Return [x, y] of the center of cell containing provided text 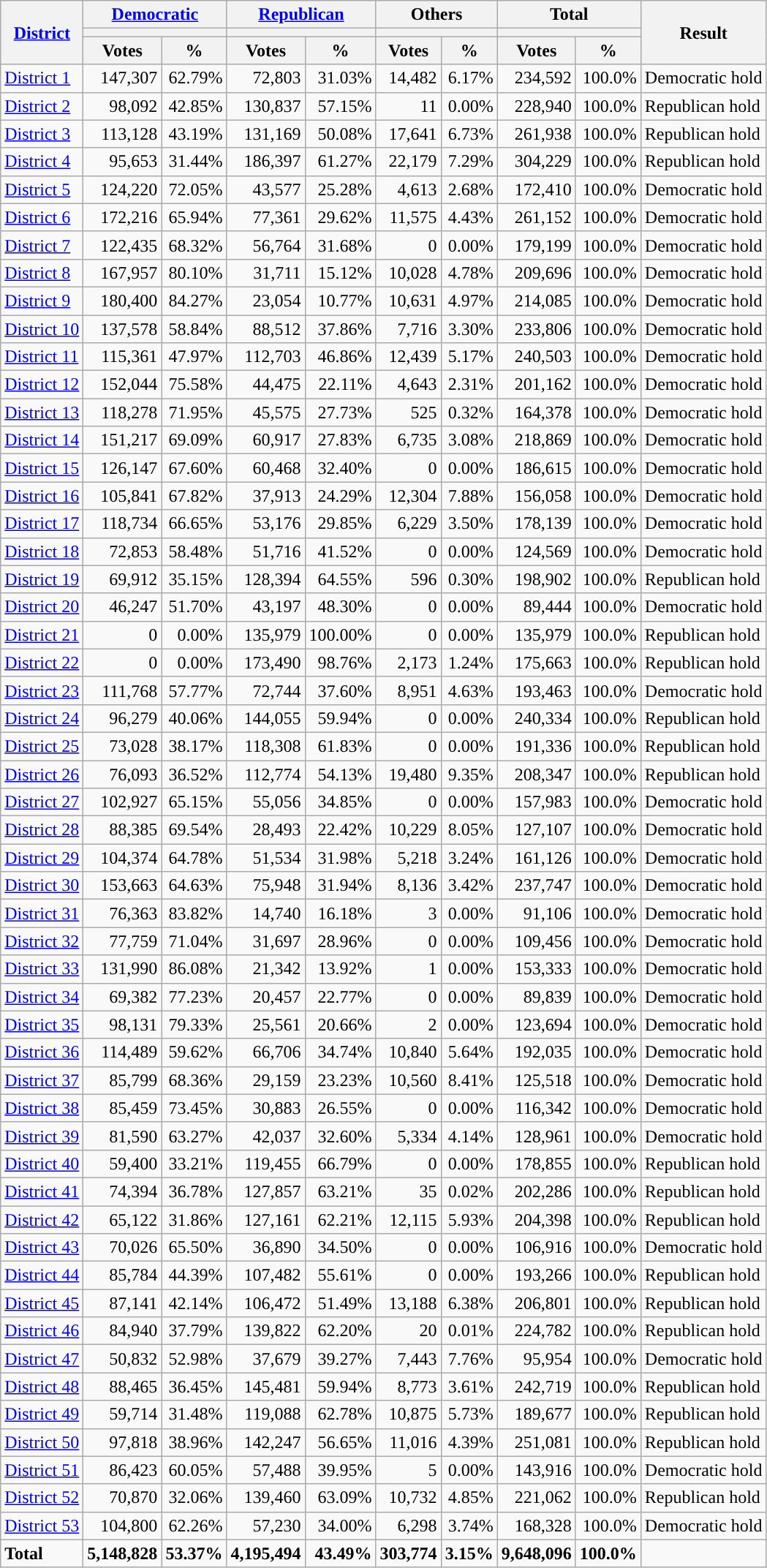
73,028 [123, 746]
109,456 [537, 941]
66,706 [266, 1052]
District 21 [42, 635]
4,643 [408, 385]
173,490 [266, 663]
63.09% [341, 1498]
11,016 [408, 1442]
6.73% [469, 134]
4.43% [469, 217]
208,347 [537, 774]
51,534 [266, 858]
43.49% [341, 1553]
112,774 [266, 774]
115,361 [123, 357]
35 [408, 1191]
113,128 [123, 134]
8.05% [469, 830]
District 19 [42, 579]
District 44 [42, 1275]
4.14% [469, 1136]
10,840 [408, 1052]
District 20 [42, 607]
102,927 [123, 802]
157,983 [537, 802]
7.88% [469, 496]
48.30% [341, 607]
12,304 [408, 496]
59,714 [123, 1414]
3 [408, 913]
91,106 [537, 913]
District 29 [42, 858]
98.76% [341, 663]
1 [408, 969]
0.01% [469, 1331]
10,229 [408, 830]
19,480 [408, 774]
4.97% [469, 301]
27.73% [341, 412]
6,735 [408, 440]
152,044 [123, 385]
193,463 [537, 690]
71.04% [194, 941]
36.52% [194, 774]
31.94% [341, 886]
63.27% [194, 1136]
District 6 [42, 217]
304,229 [537, 162]
116,342 [537, 1108]
261,938 [537, 134]
District 52 [42, 1498]
12,115 [408, 1219]
303,774 [408, 1553]
10.77% [341, 301]
District 2 [42, 106]
8,773 [408, 1387]
10,028 [408, 273]
70,026 [123, 1248]
64.55% [341, 579]
4.39% [469, 1442]
156,058 [537, 496]
124,220 [123, 189]
76,363 [123, 913]
31,697 [266, 941]
District 35 [42, 1025]
16.18% [341, 913]
86,423 [123, 1470]
68.36% [194, 1080]
85,459 [123, 1108]
5,218 [408, 858]
District 31 [42, 913]
10,560 [408, 1080]
2.31% [469, 385]
8,136 [408, 886]
65.15% [194, 802]
23.23% [341, 1080]
3.74% [469, 1526]
71.95% [194, 412]
77,759 [123, 941]
34.50% [341, 1248]
85,784 [123, 1275]
42.85% [194, 106]
77,361 [266, 217]
37.86% [341, 328]
District 40 [42, 1164]
76,093 [123, 774]
104,374 [123, 858]
50.08% [341, 134]
137,578 [123, 328]
28,493 [266, 830]
34.85% [341, 802]
33.21% [194, 1164]
5.64% [469, 1052]
153,663 [123, 886]
7,716 [408, 328]
31.86% [194, 1219]
62.79% [194, 78]
5,148,828 [123, 1553]
District 26 [42, 774]
7.76% [469, 1359]
58.84% [194, 328]
District 50 [42, 1442]
51,716 [266, 551]
60,917 [266, 440]
District 15 [42, 468]
139,460 [266, 1498]
51.70% [194, 607]
District 23 [42, 690]
Result [703, 32]
202,286 [537, 1191]
72,803 [266, 78]
45,575 [266, 412]
118,308 [266, 746]
District 45 [42, 1303]
32.06% [194, 1498]
63.21% [341, 1191]
20.66% [341, 1025]
23,054 [266, 301]
172,410 [537, 189]
57,230 [266, 1526]
3.15% [469, 1553]
5.73% [469, 1414]
District 36 [42, 1052]
42.14% [194, 1303]
191,336 [537, 746]
9,648,096 [537, 1553]
29,159 [266, 1080]
74,394 [123, 1191]
5.93% [469, 1219]
81,590 [123, 1136]
District [42, 32]
0.30% [469, 579]
240,503 [537, 357]
24.29% [341, 496]
37.79% [194, 1331]
District 48 [42, 1387]
85,799 [123, 1080]
2 [408, 1025]
193,266 [537, 1275]
31.44% [194, 162]
88,512 [266, 328]
7,443 [408, 1359]
119,088 [266, 1414]
34.74% [341, 1052]
130,837 [266, 106]
District 12 [42, 385]
43,197 [266, 607]
122,435 [123, 245]
167,957 [123, 273]
36,890 [266, 1248]
District 46 [42, 1331]
3.24% [469, 858]
District 53 [42, 1526]
61.83% [341, 746]
District 3 [42, 134]
31,711 [266, 273]
26.55% [341, 1108]
119,455 [266, 1164]
15.12% [341, 273]
67.60% [194, 468]
38.96% [194, 1442]
234,592 [537, 78]
0.02% [469, 1191]
118,278 [123, 412]
District 47 [42, 1359]
Democratic [155, 15]
43,577 [266, 189]
2,173 [408, 663]
221,062 [537, 1498]
237,747 [537, 886]
3.08% [469, 440]
District 49 [42, 1414]
28.96% [341, 941]
180,400 [123, 301]
43.19% [194, 134]
198,902 [537, 579]
44,475 [266, 385]
68.32% [194, 245]
206,801 [537, 1303]
201,162 [537, 385]
153,333 [537, 969]
District 10 [42, 328]
57,488 [266, 1470]
District 30 [42, 886]
79.33% [194, 1025]
31.68% [341, 245]
596 [408, 579]
125,518 [537, 1080]
4.85% [469, 1498]
214,085 [537, 301]
25,561 [266, 1025]
5 [408, 1470]
District 33 [42, 969]
72.05% [194, 189]
144,055 [266, 718]
District 34 [42, 997]
89,444 [537, 607]
52.98% [194, 1359]
224,782 [537, 1331]
22.42% [341, 830]
147,307 [123, 78]
107,482 [266, 1275]
128,961 [537, 1136]
104,800 [123, 1526]
204,398 [537, 1219]
127,161 [266, 1219]
151,217 [123, 440]
8,951 [408, 690]
97,818 [123, 1442]
6.17% [469, 78]
145,481 [266, 1387]
4,195,494 [266, 1553]
22.77% [341, 997]
186,397 [266, 162]
46,247 [123, 607]
55.61% [341, 1275]
64.63% [194, 886]
31.98% [341, 858]
District 8 [42, 273]
111,768 [123, 690]
District 5 [42, 189]
District 13 [42, 412]
9.35% [469, 774]
59,400 [123, 1164]
13.92% [341, 969]
10,732 [408, 1498]
233,806 [537, 328]
10,875 [408, 1414]
27.83% [341, 440]
District 4 [42, 162]
65.94% [194, 217]
4.63% [469, 690]
69.54% [194, 830]
10,631 [408, 301]
95,653 [123, 162]
114,489 [123, 1052]
75.58% [194, 385]
80.10% [194, 273]
53.37% [194, 1553]
11,575 [408, 217]
3.30% [469, 328]
87,141 [123, 1303]
District 28 [42, 830]
55,056 [266, 802]
178,139 [537, 524]
128,394 [266, 579]
Republican [301, 15]
105,841 [123, 496]
54.13% [341, 774]
4.78% [469, 273]
District 41 [42, 1191]
66.79% [341, 1164]
65.50% [194, 1248]
4,613 [408, 189]
66.65% [194, 524]
41.52% [341, 551]
53,176 [266, 524]
525 [408, 412]
106,472 [266, 1303]
64.78% [194, 858]
186,615 [537, 468]
261,152 [537, 217]
7.29% [469, 162]
175,663 [537, 663]
35.15% [194, 579]
65,122 [123, 1219]
228,940 [537, 106]
8.41% [469, 1080]
73.45% [194, 1108]
106,916 [537, 1248]
20 [408, 1331]
39.95% [341, 1470]
30,883 [266, 1108]
District 38 [42, 1108]
89,839 [537, 997]
36.45% [194, 1387]
District 17 [42, 524]
83.82% [194, 913]
178,855 [537, 1164]
3.42% [469, 886]
61.27% [341, 162]
District 11 [42, 357]
218,869 [537, 440]
37,679 [266, 1359]
57.15% [341, 106]
38.17% [194, 746]
69,382 [123, 997]
67.82% [194, 496]
21,342 [266, 969]
131,169 [266, 134]
District 42 [42, 1219]
District 24 [42, 718]
District 43 [42, 1248]
11 [408, 106]
172,216 [123, 217]
123,694 [537, 1025]
District 7 [42, 245]
District 16 [42, 496]
46.86% [341, 357]
98,092 [123, 106]
62.78% [341, 1414]
40.06% [194, 718]
39.27% [341, 1359]
62.26% [194, 1526]
22,179 [408, 162]
240,334 [537, 718]
62.20% [341, 1331]
32.60% [341, 1136]
0.32% [469, 412]
139,822 [266, 1331]
32.40% [341, 468]
District 37 [42, 1080]
95,954 [537, 1359]
44.39% [194, 1275]
112,703 [266, 357]
District 51 [42, 1470]
District 18 [42, 551]
25.28% [341, 189]
5.17% [469, 357]
Others [437, 15]
District 25 [42, 746]
1.24% [469, 663]
34.00% [341, 1526]
242,719 [537, 1387]
179,199 [537, 245]
118,734 [123, 524]
84,940 [123, 1331]
3.61% [469, 1387]
29.85% [341, 524]
50,832 [123, 1359]
District 32 [42, 941]
District 14 [42, 440]
29.62% [341, 217]
District 9 [42, 301]
164,378 [537, 412]
127,107 [537, 830]
86.08% [194, 969]
60.05% [194, 1470]
57.77% [194, 690]
14,482 [408, 78]
51.49% [341, 1303]
36.78% [194, 1191]
42,037 [266, 1136]
58.48% [194, 551]
37,913 [266, 496]
District 22 [42, 663]
60,468 [266, 468]
168,328 [537, 1526]
31.48% [194, 1414]
96,279 [123, 718]
District 27 [42, 802]
75,948 [266, 886]
62.21% [341, 1219]
59.62% [194, 1052]
47.97% [194, 357]
5,334 [408, 1136]
98,131 [123, 1025]
22.11% [341, 385]
56,764 [266, 245]
2.68% [469, 189]
69,912 [123, 579]
6,229 [408, 524]
161,126 [537, 858]
District 1 [42, 78]
3.50% [469, 524]
127,857 [266, 1191]
12,439 [408, 357]
6.38% [469, 1303]
13,188 [408, 1303]
84.27% [194, 301]
37.60% [341, 690]
72,744 [266, 690]
6,298 [408, 1526]
192,035 [537, 1052]
69.09% [194, 440]
31.03% [341, 78]
56.65% [341, 1442]
100.00% [341, 635]
17,641 [408, 134]
142,247 [266, 1442]
143,916 [537, 1470]
88,465 [123, 1387]
88,385 [123, 830]
20,457 [266, 997]
209,696 [537, 273]
14,740 [266, 913]
70,870 [123, 1498]
126,147 [123, 468]
131,990 [123, 969]
251,081 [537, 1442]
District 39 [42, 1136]
72,853 [123, 551]
124,569 [537, 551]
189,677 [537, 1414]
77.23% [194, 997]
